Return the (X, Y) coordinate for the center point of the cell that contains the specified text.  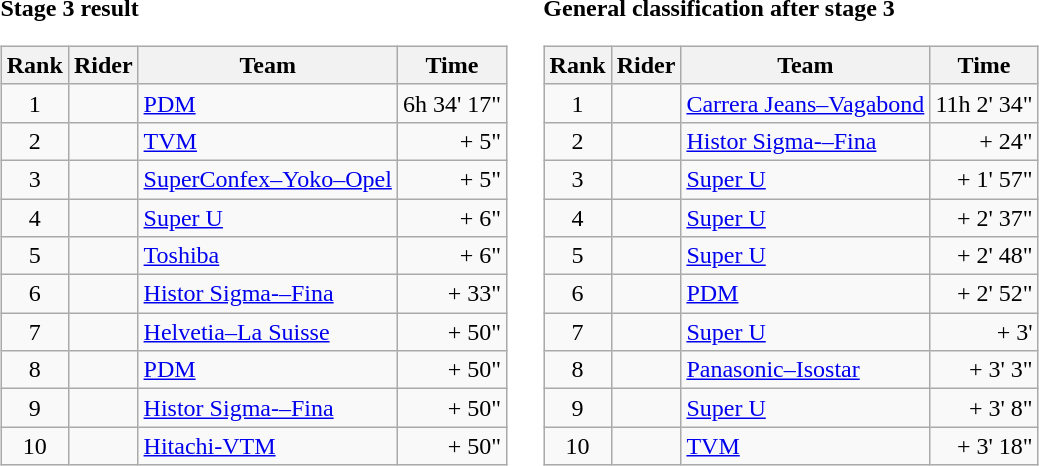
6h 34' 17" (452, 103)
+ 1' 57" (984, 179)
11h 2' 34" (984, 103)
+ 24" (984, 141)
+ 33" (452, 294)
+ 2' 37" (984, 217)
+ 3' 3" (984, 370)
+ 3' (984, 332)
+ 2' 52" (984, 294)
Hitachi-VTM (268, 446)
+ 3' 18" (984, 446)
Carrera Jeans–Vagabond (806, 103)
Panasonic–Isostar (806, 370)
+ 2' 48" (984, 256)
Helvetia–La Suisse (268, 332)
Toshiba (268, 256)
+ 3' 8" (984, 408)
SuperConfex–Yoko–Opel (268, 179)
